Capture the cell that displays the provided text and extract its [X, Y] central coordinate. 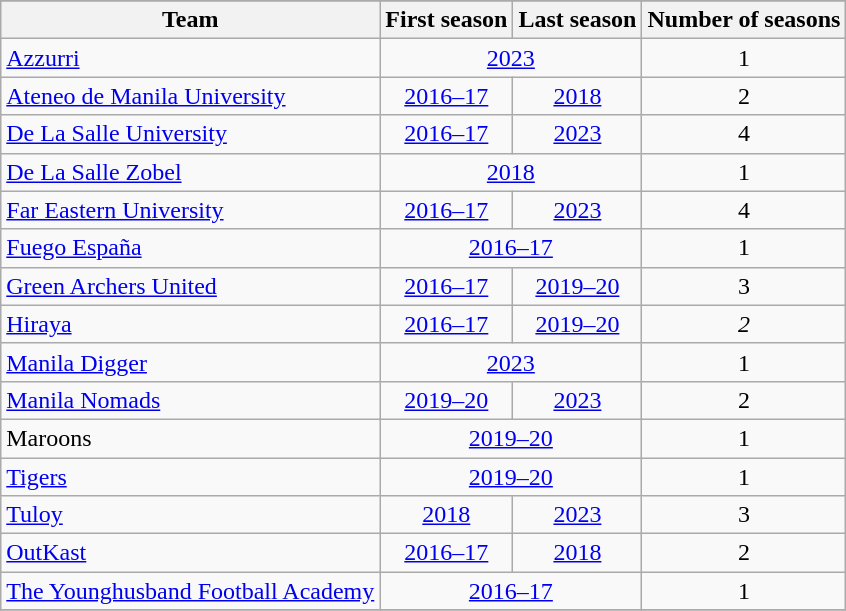
Number of seasons [744, 20]
Ateneo de Manila University [190, 96]
De La Salle Zobel [190, 172]
Last season [578, 20]
The Younghusband Football Academy [190, 591]
Tigers [190, 477]
Fuego España [190, 248]
OutKast [190, 553]
Team [190, 20]
First season [446, 20]
Tuloy [190, 515]
Hiraya [190, 324]
Green Archers United [190, 286]
Manila Digger [190, 362]
Azzurri [190, 58]
Maroons [190, 438]
Far Eastern University [190, 210]
Manila Nomads [190, 400]
De La Salle University [190, 134]
